Identify which cell holds the provided text, then report its (X, Y) central coordinate. 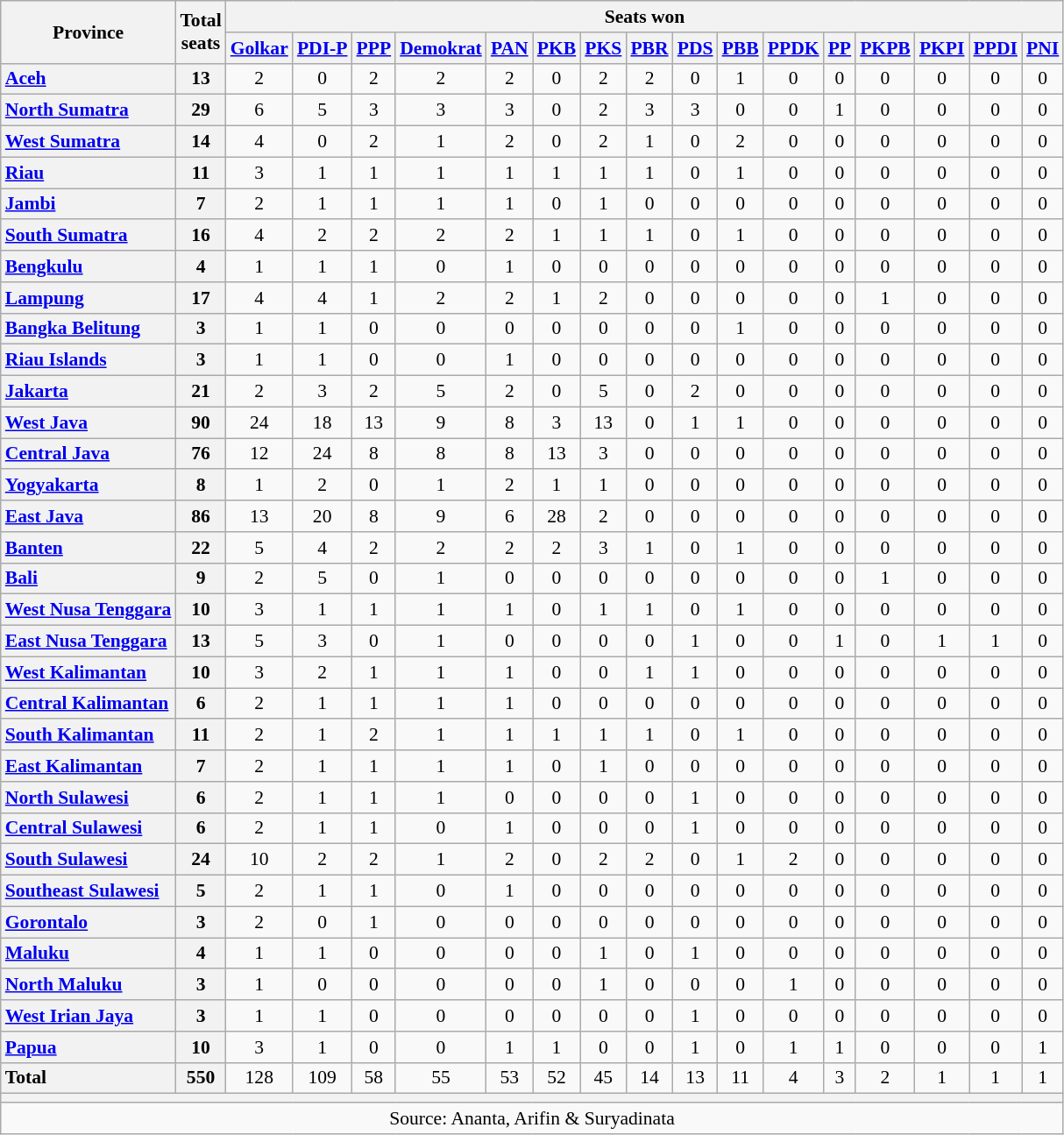
PNI (1043, 48)
Maluku (89, 954)
Central Sulawesi (89, 828)
East Java (89, 516)
Totalseats (200, 32)
Bangka Belitung (89, 329)
Banten (89, 548)
Riau (89, 173)
West Java (89, 422)
South Sulawesi (89, 860)
PKPB (885, 48)
North Maluku (89, 985)
East Nusa Tenggara (89, 642)
22 (200, 548)
Total (89, 1078)
East Kalimantan (89, 766)
West Kalimantan (89, 672)
Yogyakarta (89, 486)
North Sumatra (89, 110)
Bali (89, 578)
76 (200, 454)
109 (323, 1078)
Bengkulu (89, 266)
128 (259, 1078)
20 (323, 516)
South Sumatra (89, 236)
West Sumatra (89, 142)
52 (557, 1078)
PPDK (794, 48)
Riau Islands (89, 360)
29 (200, 110)
21 (200, 392)
17 (200, 298)
PPP (374, 48)
Central Java (89, 454)
PAN (510, 48)
West Irian Jaya (89, 1016)
12 (259, 454)
Papua (89, 1047)
North Sulawesi (89, 798)
Source: Ananta, Arifin & Suryadinata (533, 1118)
Province (89, 32)
90 (200, 422)
Demokrat (441, 48)
PBB (741, 48)
PKB (557, 48)
PKPI (942, 48)
Lampung (89, 298)
PKS (603, 48)
Central Kalimantan (89, 704)
86 (200, 516)
Seats won (645, 17)
550 (200, 1078)
South Kalimantan (89, 735)
55 (441, 1078)
Jakarta (89, 392)
PPDI (996, 48)
Southeast Sulawesi (89, 891)
45 (603, 1078)
58 (374, 1078)
Gorontalo (89, 922)
16 (200, 236)
53 (510, 1078)
PDS (696, 48)
PP (840, 48)
Aceh (89, 79)
West Nusa Tenggara (89, 610)
Jambi (89, 204)
18 (323, 422)
28 (557, 516)
PDI-P (323, 48)
Golkar (259, 48)
PBR (649, 48)
